For the text-containing cell, return its midpoint in (X, Y) coordinate format. 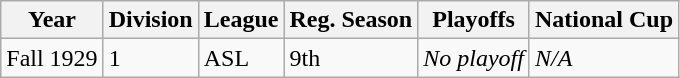
Year (52, 20)
Division (150, 20)
9th (351, 58)
N/A (604, 58)
League (241, 20)
No playoff (474, 58)
ASL (241, 58)
Playoffs (474, 20)
1 (150, 58)
Reg. Season (351, 20)
Fall 1929 (52, 58)
National Cup (604, 20)
